Extract the (x, y) coordinate from the center of the cell holding the provided text.  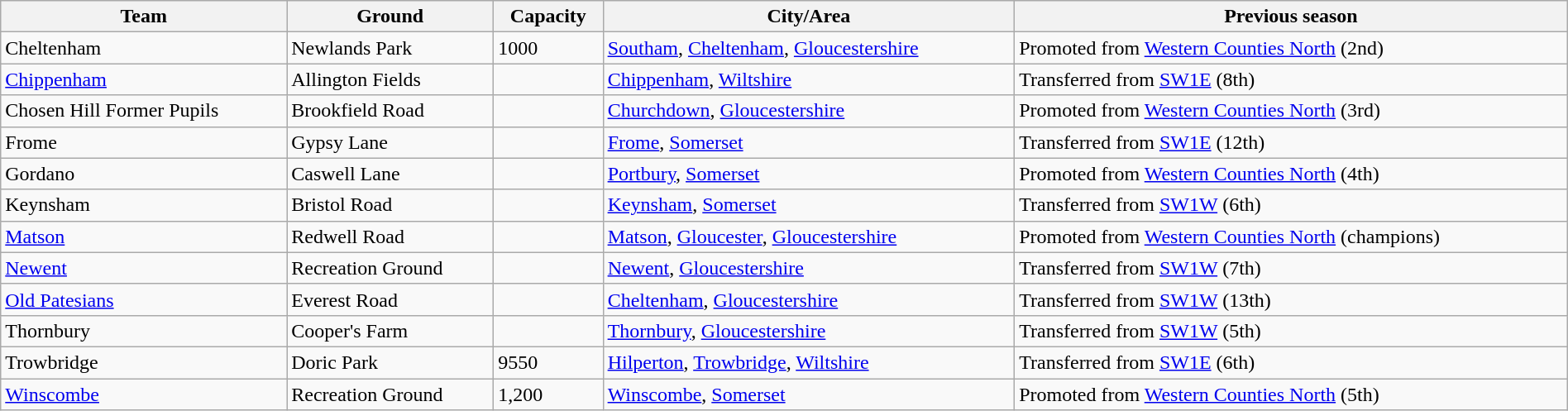
Hilperton, Trowbridge, Wiltshire (809, 362)
Promoted from Western Counties North (champions) (1292, 237)
Transferred from SW1W (7th) (1292, 268)
Portbury, Somerset (809, 174)
Transferred from SW1W (6th) (1292, 205)
1,200 (548, 394)
Cheltenham, Gloucestershire (809, 299)
Team (144, 17)
Redwell Road (390, 237)
Newlands Park (390, 48)
Brookfield Road (390, 111)
Cooper's Farm (390, 331)
Thornbury, Gloucestershire (809, 331)
Bristol Road (390, 205)
Newent, Gloucestershire (809, 268)
Ground (390, 17)
Chippenham, Wiltshire (809, 79)
Capacity (548, 17)
City/Area (809, 17)
Winscombe, Somerset (809, 394)
Promoted from Western Counties North (2nd) (1292, 48)
Previous season (1292, 17)
Keynsham (144, 205)
9550 (548, 362)
Thornbury (144, 331)
Promoted from Western Counties North (5th) (1292, 394)
Old Patesians (144, 299)
Winscombe (144, 394)
Promoted from Western Counties North (4th) (1292, 174)
Matson, Gloucester, Gloucestershire (809, 237)
Newent (144, 268)
Gordano (144, 174)
Chippenham (144, 79)
Transferred from SW1E (8th) (1292, 79)
Cheltenham (144, 48)
Promoted from Western Counties North (3rd) (1292, 111)
Trowbridge (144, 362)
Matson (144, 237)
Chosen Hill Former Pupils (144, 111)
Allington Fields (390, 79)
Doric Park (390, 362)
Transferred from SW1E (12th) (1292, 142)
Keynsham, Somerset (809, 205)
Churchdown, Gloucestershire (809, 111)
Southam, Cheltenham, Gloucestershire (809, 48)
Transferred from SW1E (6th) (1292, 362)
Frome, Somerset (809, 142)
Transferred from SW1W (5th) (1292, 331)
Frome (144, 142)
Everest Road (390, 299)
Caswell Lane (390, 174)
1000 (548, 48)
Transferred from SW1W (13th) (1292, 299)
Gypsy Lane (390, 142)
